Return the [x, y] coordinate for the center point of the cell that contains the specified text.  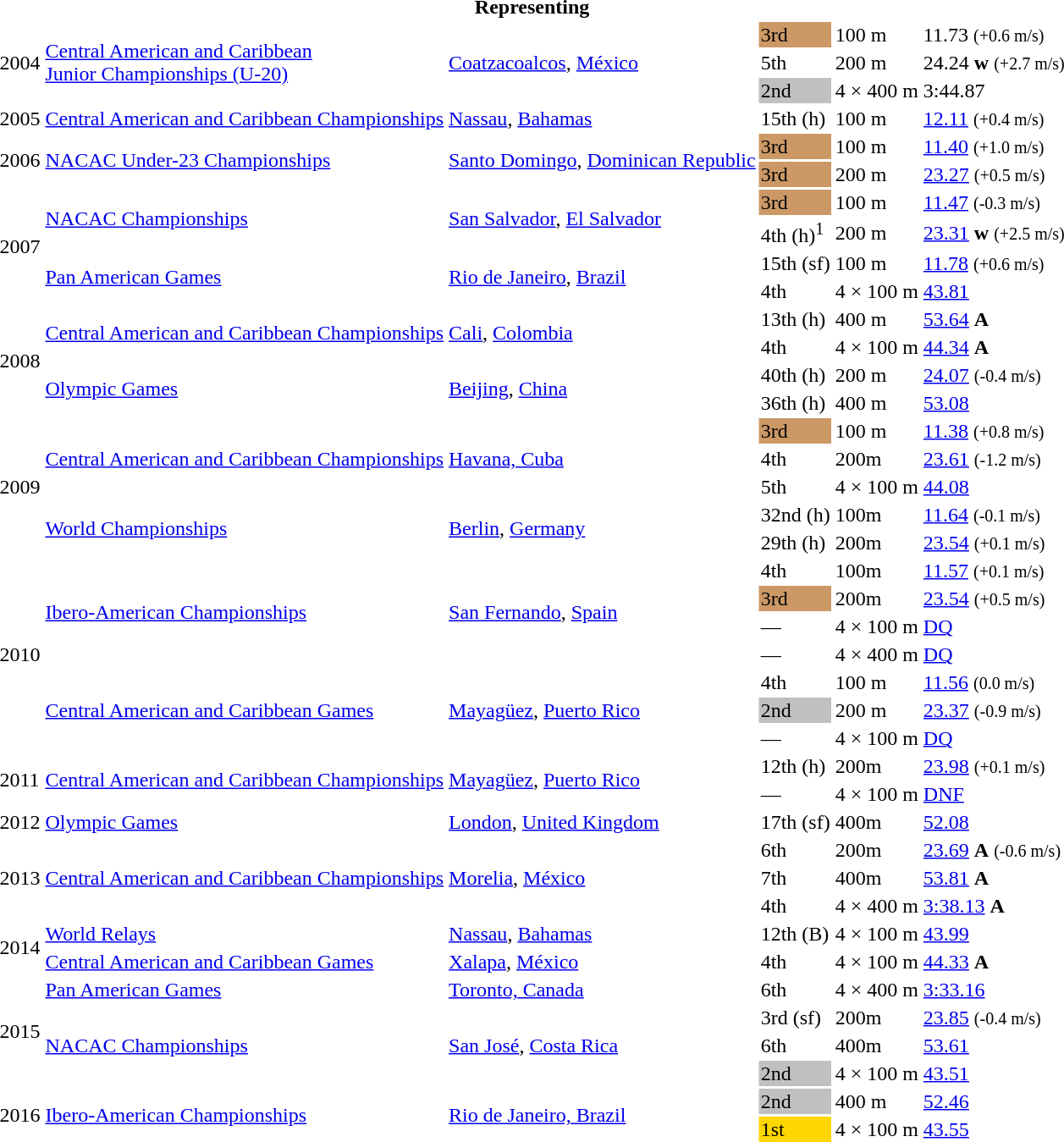
Morelia, México [603, 878]
3rd (sf) [796, 1018]
Cali, Colombia [603, 334]
36th (h) [796, 403]
17th (sf) [796, 822]
Central American and CaribbeanJunior Championships (U-20) [245, 63]
Santo Domingo, Dominican Republic [603, 161]
4th (h)1 [796, 233]
Coatzacoalcos, México [603, 63]
San Salvador, El Salvador [603, 218]
15th (sf) [796, 263]
London, United Kingdom [603, 822]
World Championships [245, 528]
15th (h) [796, 119]
Toronto, Canada [603, 990]
World Relays [245, 934]
Havana, Cuba [603, 459]
29th (h) [796, 543]
13th (h) [796, 319]
12th (B) [796, 934]
40th (h) [796, 375]
San Fernando, Spain [603, 613]
NACAC Under-23 Championships [245, 161]
1st [796, 1129]
Beijing, China [603, 389]
Berlin, Germany [603, 528]
San José, Costa Rica [603, 1045]
7th [796, 878]
32nd (h) [796, 515]
12th (h) [796, 766]
Xalapa, México [603, 962]
